Determine the [x, y] coordinate at the center of the cell enclosing the given text.  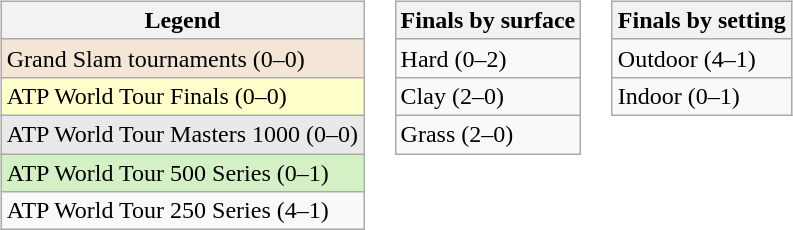
ATP World Tour Finals (0–0) [182, 96]
Indoor (0–1) [702, 96]
Hard (0–2) [488, 58]
ATP World Tour 250 Series (4–1) [182, 211]
Legend [182, 20]
Finals by setting [702, 20]
ATP World Tour 500 Series (0–1) [182, 173]
ATP World Tour Masters 1000 (0–0) [182, 134]
Clay (2–0) [488, 96]
Grand Slam tournaments (0–0) [182, 58]
Outdoor (4–1) [702, 58]
Finals by surface [488, 20]
Grass (2–0) [488, 134]
